Identify which cell holds the provided text, then report its (X, Y) central coordinate. 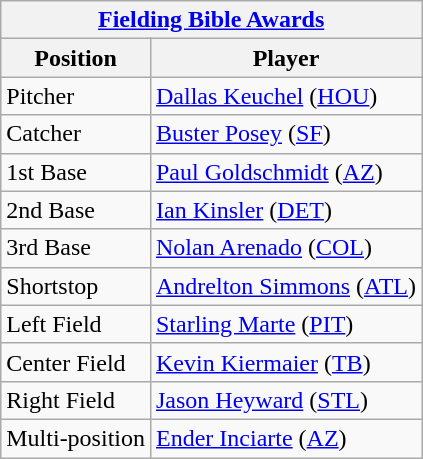
Nolan Arenado (COL) (286, 248)
1st Base (76, 172)
Ender Inciarte (AZ) (286, 438)
Right Field (76, 400)
Multi-position (76, 438)
Jason Heyward (STL) (286, 400)
Pitcher (76, 96)
Buster Posey (SF) (286, 134)
2nd Base (76, 210)
3rd Base (76, 248)
Starling Marte (PIT) (286, 324)
Andrelton Simmons (ATL) (286, 286)
Left Field (76, 324)
Catcher (76, 134)
Shortstop (76, 286)
Fielding Bible Awards (212, 20)
Paul Goldschmidt (AZ) (286, 172)
Ian Kinsler (DET) (286, 210)
Center Field (76, 362)
Player (286, 58)
Dallas Keuchel (HOU) (286, 96)
Position (76, 58)
Kevin Kiermaier (TB) (286, 362)
